Return (x, y) of the center of cell containing provided text 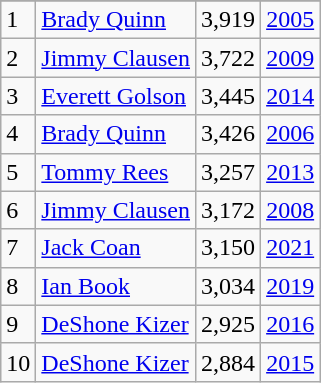
2 (18, 58)
3 (18, 96)
2019 (290, 286)
3,257 (228, 172)
10 (18, 362)
Jack Coan (116, 248)
8 (18, 286)
3,150 (228, 248)
6 (18, 210)
2009 (290, 58)
1 (18, 20)
3,722 (228, 58)
5 (18, 172)
Ian Book (116, 286)
3,172 (228, 210)
3,919 (228, 20)
2016 (290, 324)
2005 (290, 20)
2,925 (228, 324)
2008 (290, 210)
9 (18, 324)
Tommy Rees (116, 172)
2015 (290, 362)
2013 (290, 172)
3,426 (228, 134)
Everett Golson (116, 96)
2021 (290, 248)
4 (18, 134)
2014 (290, 96)
2006 (290, 134)
3,445 (228, 96)
7 (18, 248)
2,884 (228, 362)
3,034 (228, 286)
